Return (x, y) of the center of cell containing provided text 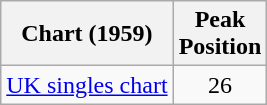
Chart (1959) (87, 34)
UK singles chart (87, 85)
26 (220, 85)
PeakPosition (220, 34)
